Search for the cell housing the specified text and yield its [x, y] center coordinate. 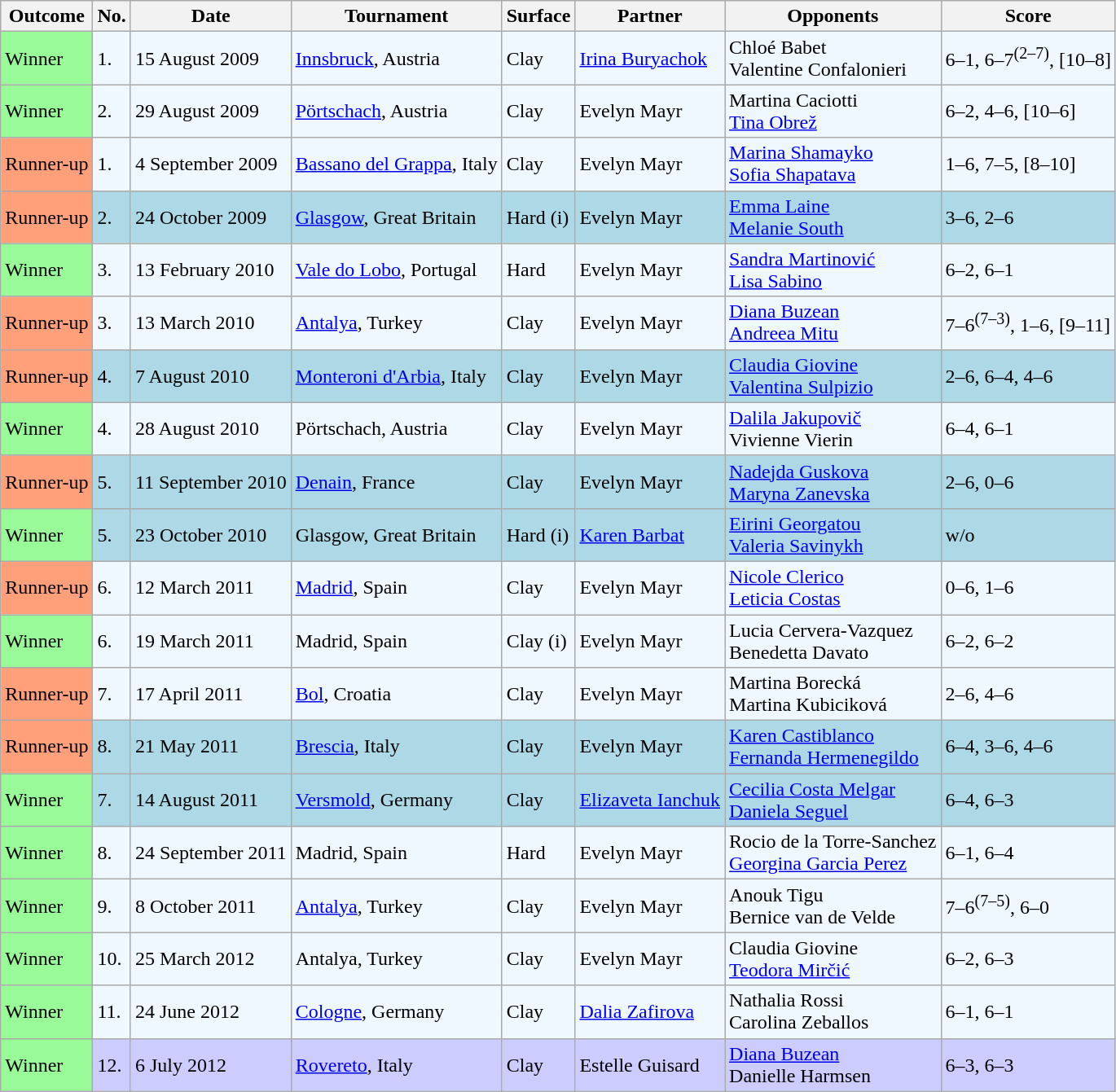
6–3, 6–3 [1028, 1065]
Anouk Tigu Bernice van de Velde [833, 906]
Vale do Lobo, Portugal [396, 270]
Surface [538, 16]
Lucia Cervera-Vazquez Benedetta Davato [833, 640]
6–2, 4–6, [10–6] [1028, 111]
6–2, 6–3 [1028, 959]
Nicole Clerico Leticia Costas [833, 588]
Nadejda Guskova Maryna Zanevska [833, 482]
2–6, 6–4, 4–6 [1028, 376]
Eirini Georgatou Valeria Savinykh [833, 534]
6 July 2012 [210, 1065]
12 March 2011 [210, 588]
Bol, Croatia [396, 694]
Opponents [833, 16]
29 August 2009 [210, 111]
Karen Castiblanco Fernanda Hermenegildo [833, 748]
Cologne, Germany [396, 1011]
2–6, 0–6 [1028, 482]
0–6, 1–6 [1028, 588]
6–2, 6–1 [1028, 270]
3–6, 2–6 [1028, 217]
24 September 2011 [210, 853]
Bassano del Grappa, Italy [396, 164]
9. [112, 906]
Martina Caciotti Tina Obrež [833, 111]
Diana Buzean Andreea Mitu [833, 322]
6–4, 6–1 [1028, 428]
8 October 2011 [210, 906]
No. [112, 16]
Claudia Giovine Valentina Sulpizio [833, 376]
17 April 2011 [210, 694]
Versmold, Germany [396, 800]
Karen Barbat [650, 534]
6–1, 6–7(2–7), [10–8] [1028, 59]
Martina Borecká Martina Kubiciková [833, 694]
Rovereto, Italy [396, 1065]
Date [210, 16]
6–4, 3–6, 4–6 [1028, 748]
Dalila Jakupovič Vivienne Vierin [833, 428]
23 October 2010 [210, 534]
Outcome [47, 16]
Marina Shamayko Sofia Shapatava [833, 164]
13 February 2010 [210, 270]
6–2, 6–2 [1028, 640]
11. [112, 1011]
6–1, 6–4 [1028, 853]
7 August 2010 [210, 376]
Score [1028, 16]
Elizaveta Ianchuk [650, 800]
Monteroni d'Arbia, Italy [396, 376]
11 September 2010 [210, 482]
24 October 2009 [210, 217]
13 March 2010 [210, 322]
Innsbruck, Austria [396, 59]
21 May 2011 [210, 748]
Clay (i) [538, 640]
6–4, 6–3 [1028, 800]
Dalia Zafirova [650, 1011]
Cecilia Costa Melgar Daniela Seguel [833, 800]
10. [112, 959]
Partner [650, 16]
Brescia, Italy [396, 748]
Denain, France [396, 482]
Tournament [396, 16]
19 March 2011 [210, 640]
Emma Laine Melanie South [833, 217]
Sandra Martinović Lisa Sabino [833, 270]
15 August 2009 [210, 59]
28 August 2010 [210, 428]
7–6(7–3), 1–6, [9–11] [1028, 322]
7–6(7–5), 6–0 [1028, 906]
25 March 2012 [210, 959]
Diana Buzean Danielle Harmsen [833, 1065]
4 September 2009 [210, 164]
1–6, 7–5, [8–10] [1028, 164]
12. [112, 1065]
Irina Buryachok [650, 59]
24 June 2012 [210, 1011]
6–1, 6–1 [1028, 1011]
14 August 2011 [210, 800]
Claudia Giovine Teodora Mirčić [833, 959]
Chloé Babet Valentine Confalonieri [833, 59]
w/o [1028, 534]
Rocio de la Torre-Sanchez Georgina Garcia Perez [833, 853]
2–6, 4–6 [1028, 694]
Estelle Guisard [650, 1065]
Nathalia Rossi Carolina Zeballos [833, 1011]
